Find where the given text appears and provide that cell's center as (X, Y) coordinate. 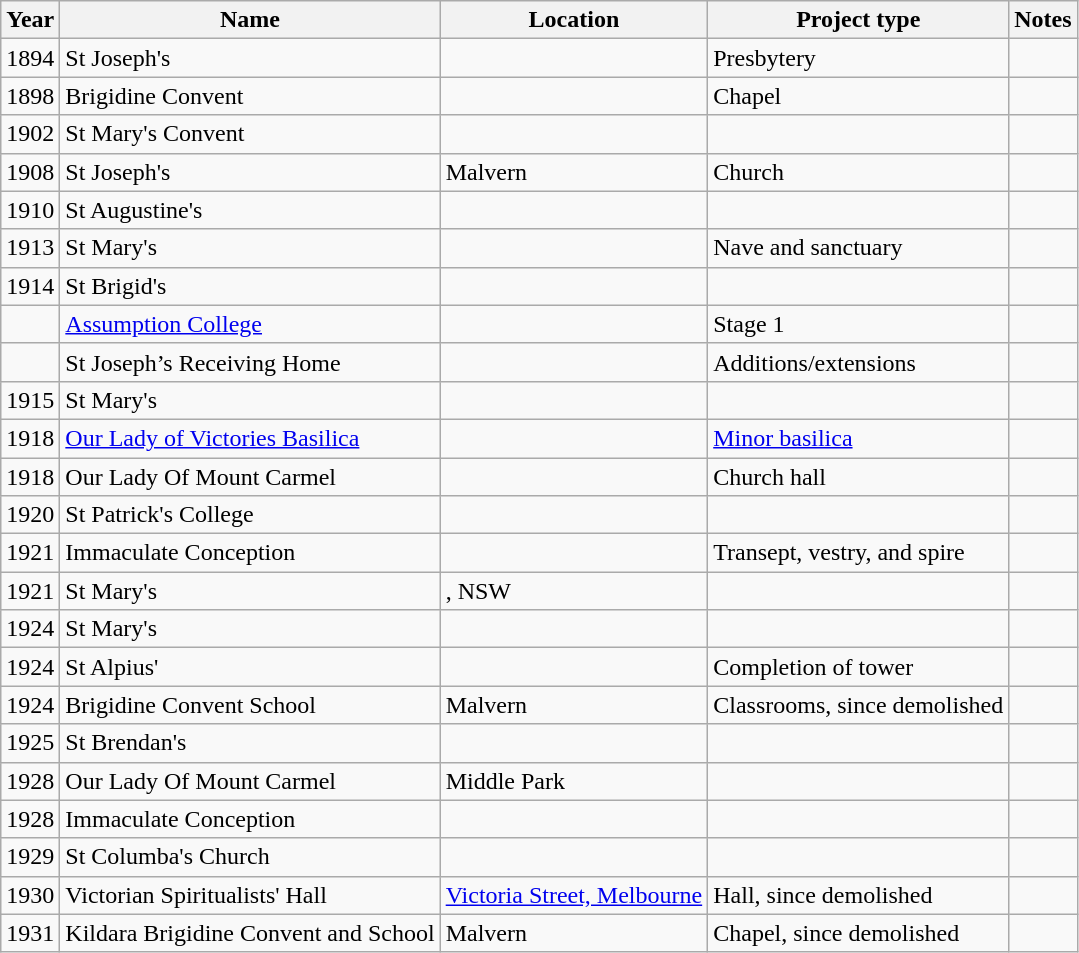
Brigidine Convent School (250, 705)
1914 (30, 286)
Name (250, 20)
1902 (30, 134)
St Columba's Church (250, 857)
Victorian Spiritualists' Hall (250, 895)
Completion of tower (858, 667)
1894 (30, 58)
Hall, since demolished (858, 895)
1910 (30, 210)
1929 (30, 857)
St Joseph’s Receiving Home (250, 362)
Classrooms, since demolished (858, 705)
Church hall (858, 477)
Chapel (858, 96)
St Patrick's College (250, 515)
1898 (30, 96)
Location (574, 20)
1920 (30, 515)
St Augustine's (250, 210)
Our Lady of Victories Basilica (250, 438)
Church (858, 172)
1930 (30, 895)
St Mary's Convent (250, 134)
1925 (30, 743)
St Brendan's (250, 743)
Year (30, 20)
Middle Park (574, 781)
1931 (30, 933)
Victoria Street, Melbourne (574, 895)
Kildara Brigidine Convent and School (250, 933)
Transept, vestry, and spire (858, 553)
Notes (1043, 20)
1908 (30, 172)
1915 (30, 400)
St Alpius' (250, 667)
, NSW (574, 591)
Minor basilica (858, 438)
St Brigid's (250, 286)
Chapel, since demolished (858, 933)
Presbytery (858, 58)
Nave and sanctuary (858, 248)
Brigidine Convent (250, 96)
Assumption College (250, 324)
Stage 1 (858, 324)
Project type (858, 20)
Additions/extensions (858, 362)
1913 (30, 248)
